Return the [x, y] coordinate for the center point of the cell that contains the specified text.  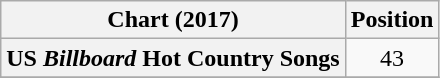
Position [392, 20]
43 [392, 58]
US Billboard Hot Country Songs [173, 58]
Chart (2017) [173, 20]
